Detect which cell encompasses the target text, then output its (x, y) center coordinate. 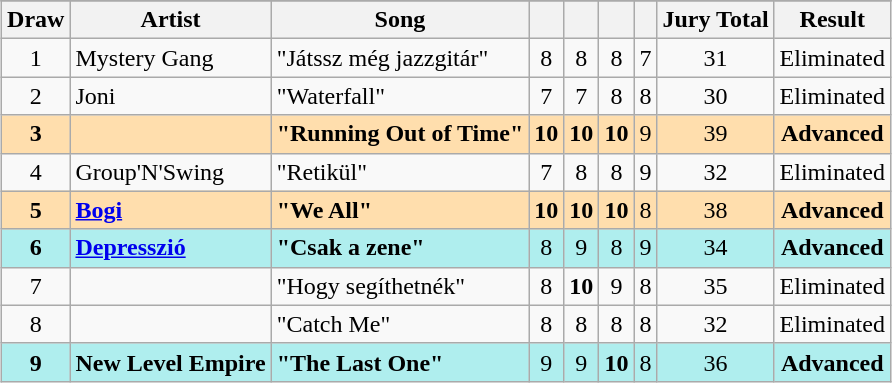
Group'N'Swing (170, 172)
Draw (36, 20)
34 (716, 248)
Bogi (170, 210)
Mystery Gang (170, 58)
3 (36, 134)
35 (716, 286)
31 (716, 58)
"Hogy segíthetnék" (400, 286)
39 (716, 134)
"Retikül" (400, 172)
New Level Empire (170, 362)
Joni (170, 96)
Song (400, 20)
4 (36, 172)
"Csak a zene" (400, 248)
1 (36, 58)
"The Last One" (400, 362)
"Waterfall" (400, 96)
Depresszió (170, 248)
5 (36, 210)
38 (716, 210)
"We All" (400, 210)
2 (36, 96)
30 (716, 96)
Jury Total (716, 20)
"Catch Me" (400, 324)
36 (716, 362)
"Running Out of Time" (400, 134)
6 (36, 248)
"Játssz még jazzgitár" (400, 58)
Artist (170, 20)
Result (832, 20)
